From the cell containing the given text, extract its center point as [X, Y] coordinate. 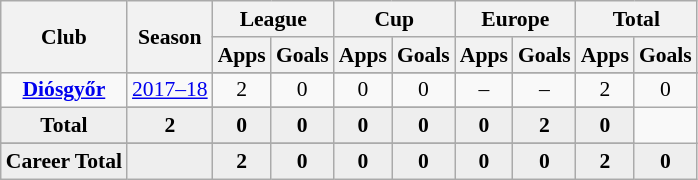
Season [170, 36]
Club [64, 36]
2017–18 [170, 90]
Cup [394, 19]
Career Total [64, 162]
League [274, 19]
Diósgyőr [64, 90]
Europe [516, 19]
